For the text-containing cell, return its midpoint in (X, Y) coordinate format. 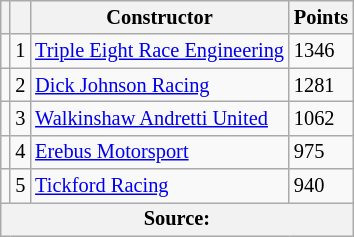
3 (20, 118)
Points (321, 17)
1062 (321, 118)
Constructor (160, 17)
975 (321, 152)
2 (20, 85)
1281 (321, 85)
940 (321, 186)
1346 (321, 51)
5 (20, 186)
Source: (177, 219)
Dick Johnson Racing (160, 85)
Walkinshaw Andretti United (160, 118)
Erebus Motorsport (160, 152)
Triple Eight Race Engineering (160, 51)
Tickford Racing (160, 186)
4 (20, 152)
1 (20, 51)
